Identify which cell holds the provided text, then report its (X, Y) central coordinate. 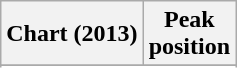
Chart (2013) (72, 34)
Peakposition (189, 34)
